Capture the cell that displays the provided text and extract its (X, Y) central coordinate. 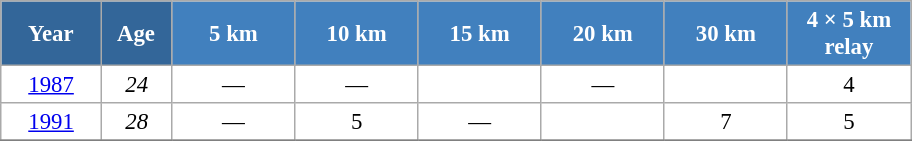
1987 (52, 85)
4 (848, 85)
4 × 5 km relay (848, 34)
28 (136, 122)
1991 (52, 122)
7 (726, 122)
30 km (726, 34)
5 km (234, 34)
20 km (602, 34)
24 (136, 85)
15 km (480, 34)
10 km (356, 34)
Year (52, 34)
Age (136, 34)
